Determine the (x, y) coordinate at the center of the cell enclosing the given text.  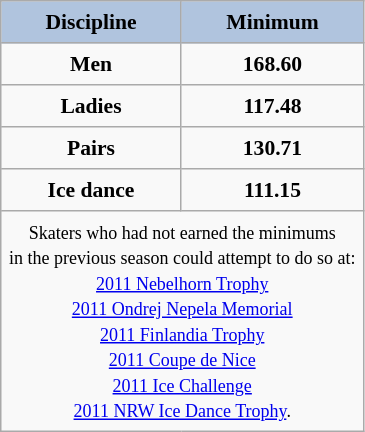
Pairs (91, 148)
111.15 (272, 190)
Ladies (91, 106)
Discipline (91, 22)
Men (91, 64)
Minimum (272, 22)
130.71 (272, 148)
168.60 (272, 64)
117.48 (272, 106)
Ice dance (91, 190)
